Search for the cell housing the specified text and yield its [X, Y] center coordinate. 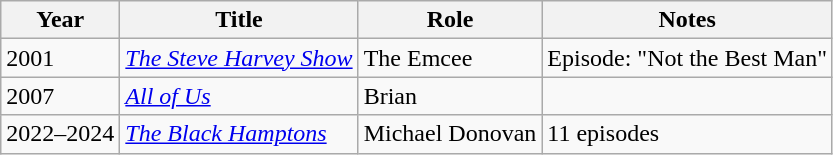
Michael Donovan [450, 134]
2022–2024 [60, 134]
Title [239, 20]
Role [450, 20]
All of Us [239, 96]
The Steve Harvey Show [239, 58]
Brian [450, 96]
Episode: "Not the Best Man" [688, 58]
The Emcee [450, 58]
Year [60, 20]
The Black Hamptons [239, 134]
2007 [60, 96]
2001 [60, 58]
Notes [688, 20]
11 episodes [688, 134]
